Identify which cell holds the provided text, then report its (X, Y) central coordinate. 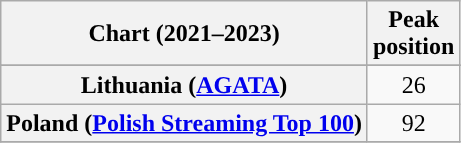
26 (413, 85)
92 (413, 123)
Lithuania (AGATA) (184, 85)
Poland (Polish Streaming Top 100) (184, 123)
Chart (2021–2023) (184, 34)
Peakposition (413, 34)
